For the text-containing cell, return its midpoint in (X, Y) coordinate format. 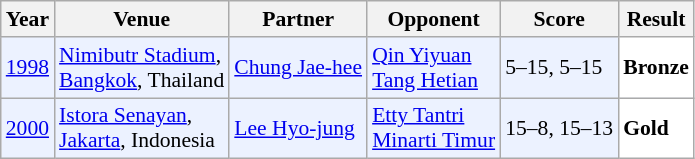
15–8, 15–13 (559, 128)
Istora Senayan,Jakarta, Indonesia (142, 128)
5–15, 5–15 (559, 68)
Opponent (434, 19)
2000 (28, 128)
Year (28, 19)
Lee Hyo-jung (298, 128)
Nimibutr Stadium,Bangkok, Thailand (142, 68)
Score (559, 19)
Partner (298, 19)
Chung Jae-hee (298, 68)
Result (656, 19)
Etty Tantri Minarti Timur (434, 128)
1998 (28, 68)
Venue (142, 19)
Gold (656, 128)
Qin Yiyuan Tang Hetian (434, 68)
Bronze (656, 68)
